Scan for the cell matching the given text and deliver its [X, Y] coordinate at center. 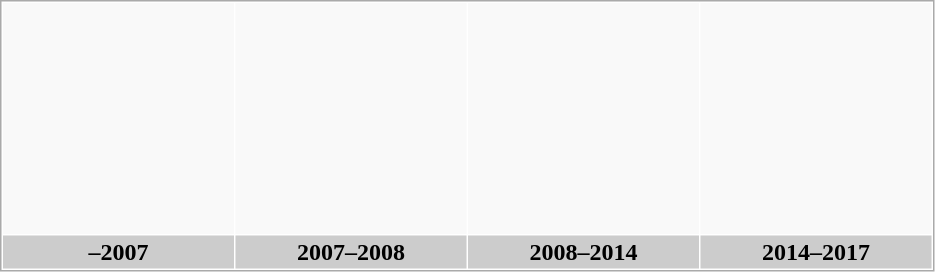
–2007 [118, 252]
2007–2008 [352, 252]
2008–2014 [584, 252]
2014–2017 [816, 252]
